Search for the cell housing the specified text and yield its (x, y) center coordinate. 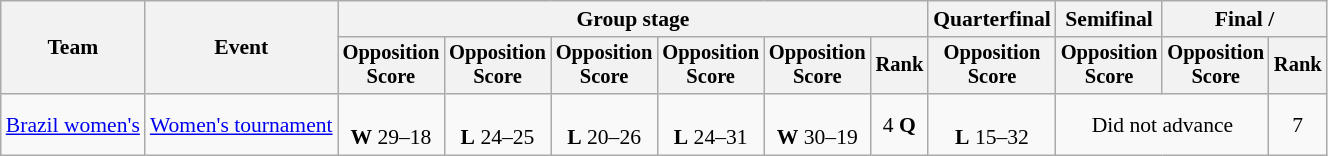
Event (242, 48)
Final / (1244, 19)
L 20–26 (604, 124)
W 30–19 (818, 124)
Semifinal (1110, 19)
Women's tournament (242, 124)
L 15–32 (992, 124)
L 24–31 (710, 124)
Brazil women's (73, 124)
Group stage (634, 19)
7 (1298, 124)
4 Q (900, 124)
Team (73, 48)
W 29–18 (392, 124)
Quarterfinal (992, 19)
L 24–25 (498, 124)
Did not advance (1162, 124)
